Pinpoint the cell where the given text exists, returning its (X, Y) midpoint coordinate. 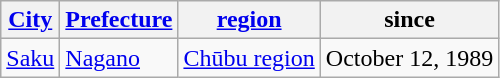
Saku (30, 58)
Nagano (119, 58)
City (30, 20)
October 12, 1989 (409, 58)
since (409, 20)
Prefecture (119, 20)
region (249, 20)
Chūbu region (249, 58)
